Output the [X, Y] coordinate of the center of the cell containing the given text.  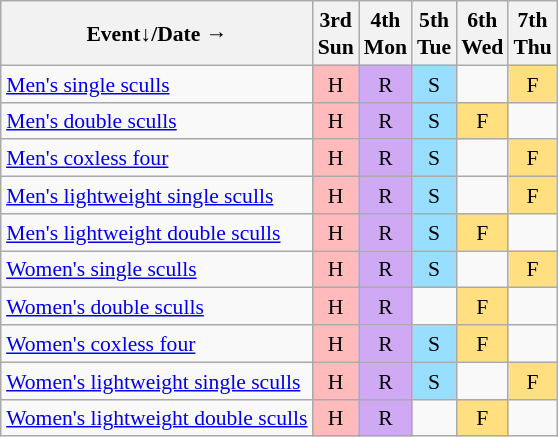
Men's lightweight single sculls [156, 194]
Women's double sculls [156, 306]
Men's single sculls [156, 84]
5thTue [434, 33]
Men's double sculls [156, 120]
Women's lightweight double sculls [156, 418]
Women's coxless four [156, 344]
3rdSun [336, 33]
Men's lightweight double sculls [156, 232]
Event↓/Date → [156, 33]
Women's single sculls [156, 268]
6thWed [482, 33]
Men's coxless four [156, 158]
Women's lightweight single sculls [156, 380]
7thThu [532, 33]
4thMon [386, 33]
